Return [x, y] of the center of cell containing provided text 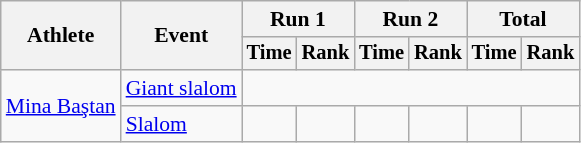
Run 1 [298, 19]
Total [523, 19]
Mina Baştan [61, 106]
Athlete [61, 36]
Slalom [182, 124]
Event [182, 36]
Run 2 [410, 19]
Giant slalom [182, 88]
